Find where the given text appears and provide that cell's center as [x, y] coordinate. 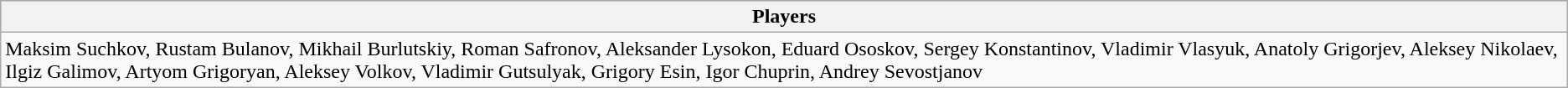
Players [784, 17]
